Identify which cell holds the provided text, then report its [x, y] central coordinate. 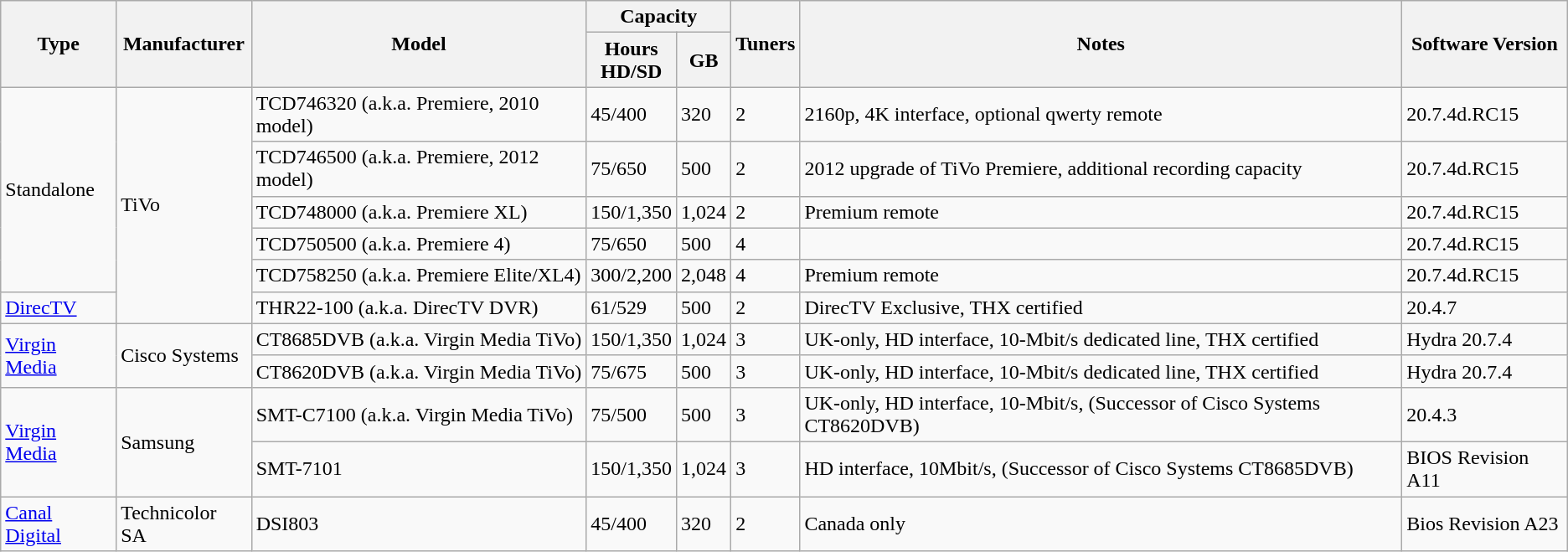
20.4.7 [1485, 307]
DirecTV Exclusive, THX certified [1101, 307]
THR22-100 (a.k.a. DirecTV DVR) [419, 307]
Capacity [658, 17]
UK-only, HD interface, 10-Mbit/s, (Successor of Cisco Systems CT8620DVB) [1101, 414]
CT8685DVB (a.k.a. Virgin Media TiVo) [419, 339]
Canal Digital [59, 523]
HoursHD/SD [632, 60]
BIOS Revision A11 [1485, 469]
2160p, 4K interface, optional qwerty remote [1101, 114]
Bios Revision A23 [1485, 523]
Samsung [184, 441]
GB [704, 60]
CT8620DVB (a.k.a. Virgin Media TiVo) [419, 371]
TiVo [184, 205]
Type [59, 44]
TCD748000 (a.k.a. Premiere XL) [419, 212]
Model [419, 44]
Cisco Systems [184, 355]
Notes [1101, 44]
61/529 [632, 307]
75/675 [632, 371]
Standalone [59, 189]
SMT-C7100 (a.k.a. Virgin Media TiVo) [419, 414]
HD interface, 10Mbit/s, (Successor of Cisco Systems CT8685DVB) [1101, 469]
TCD750500 (a.k.a. Premiere 4) [419, 244]
Technicolor SA [184, 523]
Canada only [1101, 523]
TCD746500 (a.k.a. Premiere, 2012 model) [419, 169]
300/2,200 [632, 276]
Tuners [766, 44]
DirecTV [59, 307]
Manufacturer [184, 44]
2,048 [704, 276]
TCD746320 (a.k.a. Premiere, 2010 model) [419, 114]
SMT-7101 [419, 469]
Software Version [1485, 44]
20.4.3 [1485, 414]
TCD758250 (a.k.a. Premiere Elite/XL4) [419, 276]
DSI803 [419, 523]
2012 upgrade of TiVo Premiere, additional recording capacity [1101, 169]
75/500 [632, 414]
